Search for the cell housing the specified text and yield its (X, Y) center coordinate. 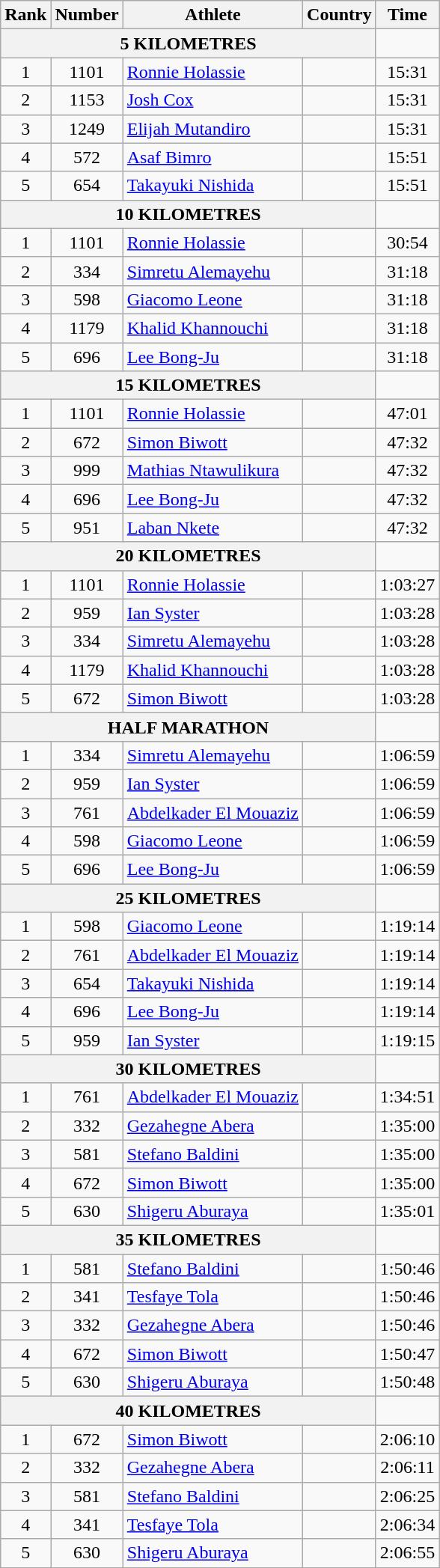
1:34:51 (407, 1097)
10 KILOMETRES (189, 214)
1:03:27 (407, 585)
30:54 (407, 242)
951 (87, 528)
1:35:01 (407, 1211)
2:06:25 (407, 1496)
Time (407, 15)
Country (340, 15)
5 KILOMETRES (189, 43)
15 KILOMETRES (189, 385)
2:06:10 (407, 1439)
Laban Nkete (213, 528)
Mathias Ntawulikura (213, 471)
999 (87, 471)
30 KILOMETRES (189, 1069)
20 KILOMETRES (189, 556)
Athlete (213, 15)
Number (87, 15)
2:06:34 (407, 1525)
1153 (87, 100)
1:50:47 (407, 1354)
1:19:15 (407, 1040)
25 KILOMETRES (189, 898)
1249 (87, 129)
Rank (25, 15)
40 KILOMETRES (189, 1411)
572 (87, 157)
1:50:48 (407, 1382)
HALF MARATHON (189, 727)
2:06:11 (407, 1468)
35 KILOMETRES (189, 1239)
2:06:55 (407, 1553)
Asaf Bimro (213, 157)
Elijah Mutandiro (213, 129)
Josh Cox (213, 100)
47:01 (407, 414)
